Find where the given text appears and provide that cell's center as [X, Y] coordinate. 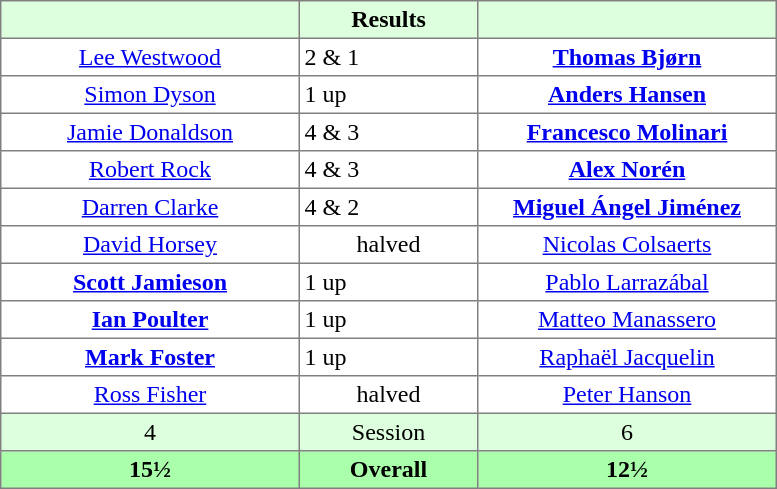
Scott Jamieson [150, 282]
Ian Poulter [150, 320]
Peter Hanson [627, 395]
Alex Norén [627, 170]
2 & 1 [388, 57]
6 [627, 432]
David Horsey [150, 245]
Results [388, 20]
4 & 2 [388, 207]
Pablo Larrazábal [627, 282]
Ross Fisher [150, 395]
Anders Hansen [627, 95]
Lee Westwood [150, 57]
Session [388, 432]
Miguel Ángel Jiménez [627, 207]
12½ [627, 470]
Nicolas Colsaerts [627, 245]
Robert Rock [150, 170]
4 [150, 432]
Francesco Molinari [627, 132]
Darren Clarke [150, 207]
Simon Dyson [150, 95]
15½ [150, 470]
Thomas Bjørn [627, 57]
Overall [388, 470]
Jamie Donaldson [150, 132]
Raphaël Jacquelin [627, 357]
Matteo Manassero [627, 320]
Mark Foster [150, 357]
